Return the [x, y] coordinate for the center point of the cell that contains the specified text.  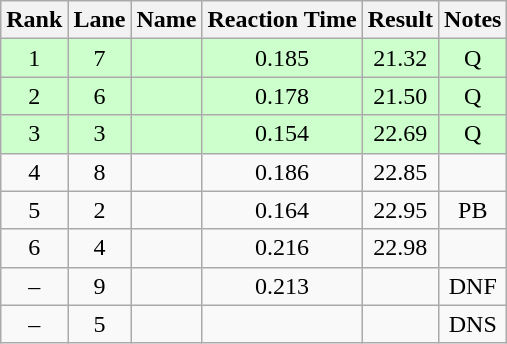
0.186 [282, 172]
21.32 [400, 58]
Rank [34, 20]
22.95 [400, 210]
Notes [473, 20]
0.154 [282, 134]
0.213 [282, 286]
Lane [100, 20]
8 [100, 172]
DNS [473, 324]
0.185 [282, 58]
0.216 [282, 248]
7 [100, 58]
9 [100, 286]
Reaction Time [282, 20]
22.85 [400, 172]
1 [34, 58]
22.98 [400, 248]
Name [166, 20]
DNF [473, 286]
Result [400, 20]
0.178 [282, 96]
22.69 [400, 134]
PB [473, 210]
21.50 [400, 96]
0.164 [282, 210]
